From the cell containing the given text, extract its center point as (x, y) coordinate. 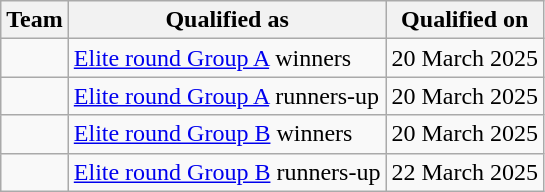
Elite round Group A runners-up (227, 96)
Elite round Group B runners-up (227, 172)
Qualified on (465, 20)
22 March 2025 (465, 172)
Qualified as (227, 20)
Elite round Group B winners (227, 134)
Team (35, 20)
Elite round Group A winners (227, 58)
